Return the (X, Y) coordinate for the center point of the cell that contains the specified text.  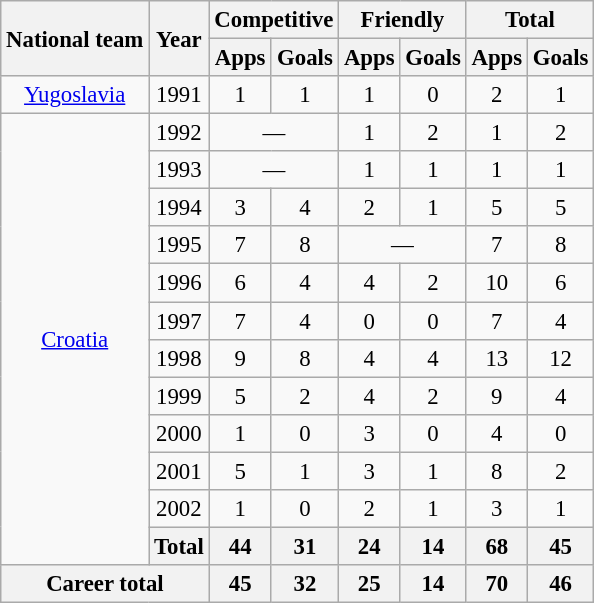
44 (240, 546)
12 (560, 358)
2002 (179, 509)
2001 (179, 471)
Year (179, 38)
1999 (179, 396)
32 (304, 584)
31 (304, 546)
24 (370, 546)
1996 (179, 283)
25 (370, 584)
Yugoslavia (75, 95)
1993 (179, 170)
13 (496, 358)
46 (560, 584)
1994 (179, 208)
70 (496, 584)
Career total (105, 584)
1997 (179, 321)
1995 (179, 245)
1991 (179, 95)
Competitive (274, 20)
1992 (179, 133)
2000 (179, 433)
Friendly (403, 20)
Croatia (75, 340)
National team (75, 38)
1998 (179, 358)
10 (496, 283)
68 (496, 546)
